Search for the cell housing the specified text and yield its (x, y) center coordinate. 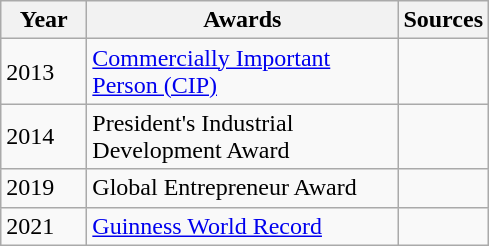
Commercially Important Person (CIP) (242, 72)
Guinness World Record (242, 226)
Awards (242, 20)
Year (44, 20)
President's Industrial Development Award (242, 136)
Global Entrepreneur Award (242, 188)
Sources (444, 20)
2013 (44, 72)
2019 (44, 188)
2014 (44, 136)
2021 (44, 226)
